Return (x, y) of the center of cell containing provided text 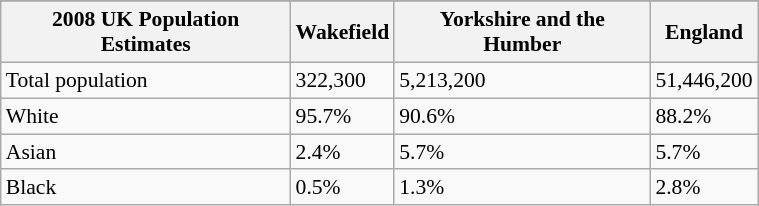
5,213,200 (522, 80)
2.4% (343, 152)
2.8% (704, 187)
88.2% (704, 116)
90.6% (522, 116)
322,300 (343, 80)
Wakefield (343, 32)
Asian (146, 152)
White (146, 116)
2008 UK Population Estimates (146, 32)
Yorkshire and the Humber (522, 32)
Black (146, 187)
England (704, 32)
0.5% (343, 187)
51,446,200 (704, 80)
Total population (146, 80)
95.7% (343, 116)
1.3% (522, 187)
